Search for the cell housing the specified text and yield its (x, y) center coordinate. 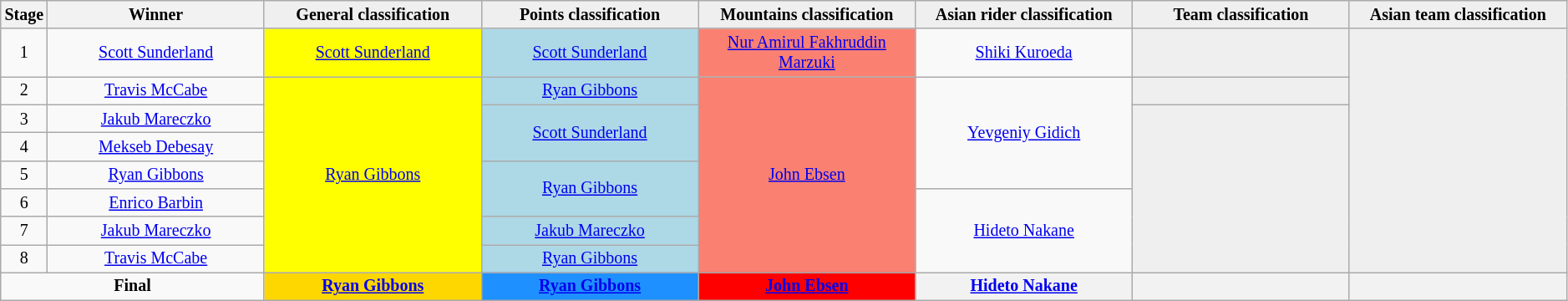
Mekseb Debesay (155, 147)
4 (24, 147)
General classification (373, 15)
7 (24, 231)
3 (24, 119)
5 (24, 174)
6 (24, 202)
Yevgeniy Gidich (1024, 133)
Shiki Kuroeda (1024, 54)
Winner (155, 15)
1 (24, 54)
Points classification (590, 15)
Team classification (1241, 15)
Enrico Barbin (155, 202)
Stage (24, 15)
Asian team classification (1458, 15)
Asian rider classification (1024, 15)
Mountains classification (807, 15)
Nur Amirul Fakhruddin Marzuki (807, 54)
Final (133, 286)
2 (24, 90)
8 (24, 259)
